Extract the (X, Y) coordinate from the center of the cell holding the provided text.  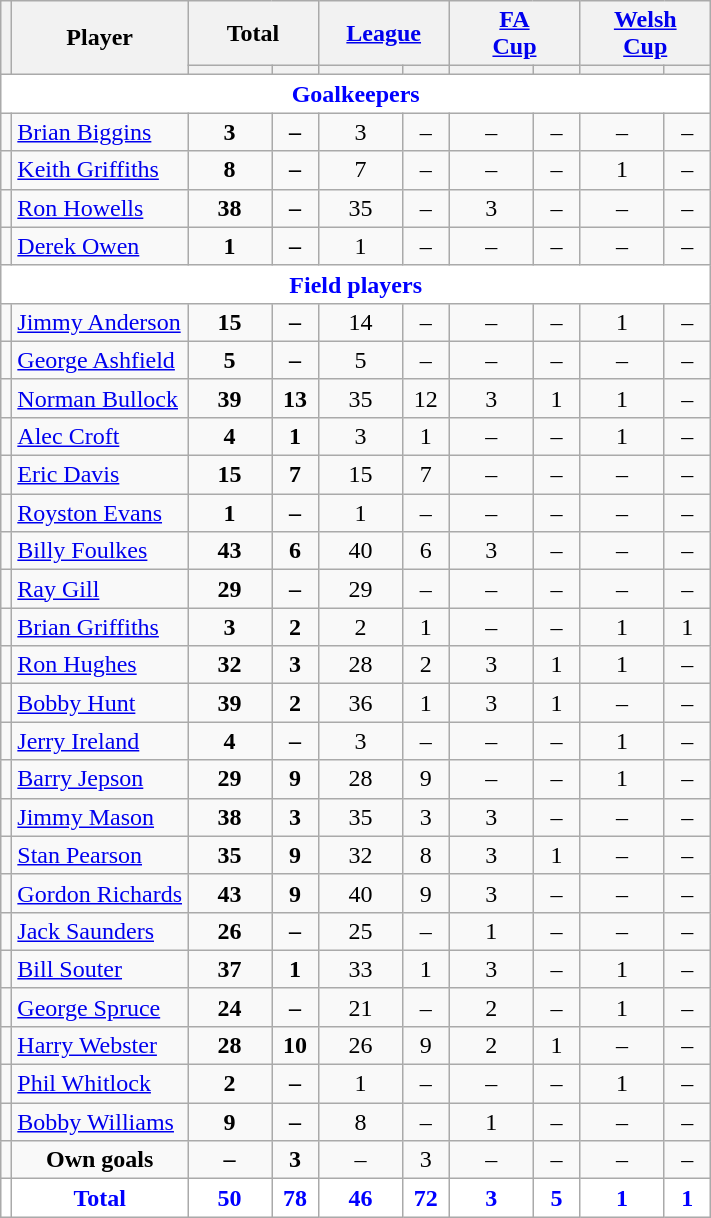
Billy Foulkes (100, 551)
14 (360, 322)
Gordon Richards (100, 893)
Jack Saunders (100, 931)
Ron Hughes (100, 665)
Bill Souter (100, 969)
FACup (514, 34)
Ray Gill (100, 589)
Eric Davis (100, 475)
Norman Bullock (100, 398)
Barry Jepson (100, 779)
50 (230, 1198)
Brian Griffiths (100, 627)
Derek Owen (100, 246)
Jimmy Mason (100, 817)
Jerry Ireland (100, 741)
Ron Howells (100, 208)
Alec Croft (100, 437)
Jimmy Anderson (100, 322)
Royston Evans (100, 513)
72 (426, 1198)
78 (296, 1198)
Goalkeepers (356, 94)
Bobby Hunt (100, 703)
Phil Whitlock (100, 1084)
12 (426, 398)
Bobby Williams (100, 1122)
Field players (356, 284)
33 (360, 969)
37 (230, 969)
36 (360, 703)
Brian Biggins (100, 132)
46 (360, 1198)
George Ashfield (100, 360)
Player (100, 38)
Keith Griffiths (100, 170)
Own goals (100, 1160)
13 (296, 398)
League (384, 34)
21 (360, 1007)
10 (296, 1046)
Harry Webster (100, 1046)
Stan Pearson (100, 855)
WelshCup (646, 34)
25 (360, 931)
George Spruce (100, 1007)
24 (230, 1007)
